Scan for the cell matching the given text and deliver its [X, Y] coordinate at center. 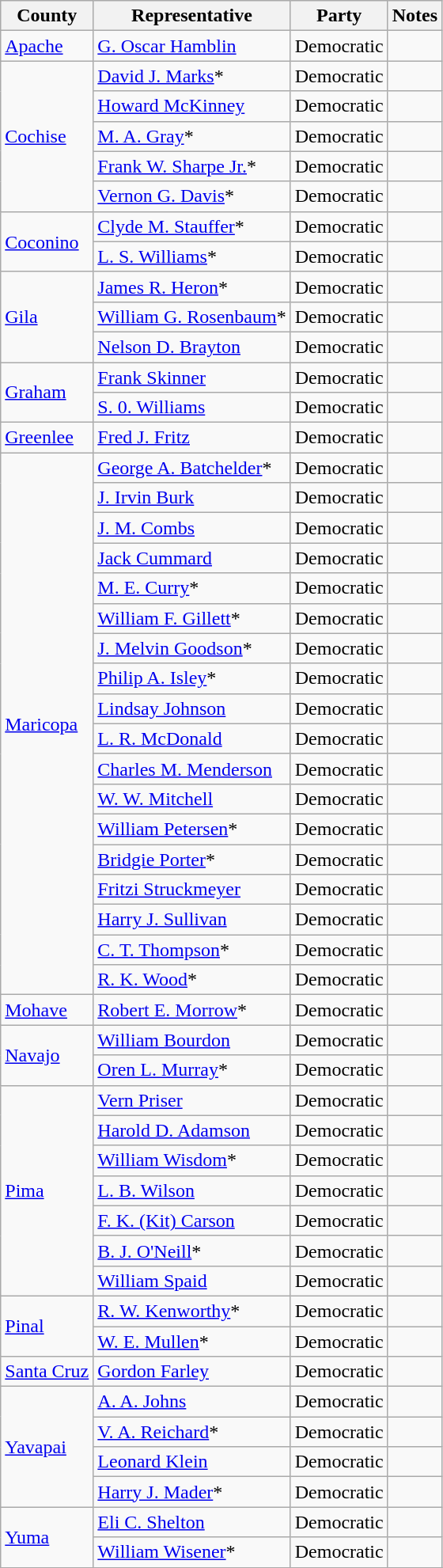
Yavapai [47, 1447]
William Wisener* [191, 1552]
L. S. Williams* [191, 256]
Coconino [47, 241]
Jack Cummard [191, 558]
County [47, 16]
V. A. Reichard* [191, 1432]
L. B. Wilson [191, 1190]
William Bourdon [191, 1040]
W. E. Mullen* [191, 1342]
Clyde M. Stauffer* [191, 226]
S. 0. Williams [191, 408]
Pinal [47, 1326]
David J. Marks* [191, 76]
F. K. (Kit) Carson [191, 1221]
Bridgie Porter* [191, 859]
R. W. Kenworthy* [191, 1311]
Representative [191, 16]
J. Irvin Burk [191, 498]
Robert E. Morrow* [191, 1010]
Frank Skinner [191, 378]
Party [339, 16]
Yuma [47, 1537]
A. A. Johns [191, 1402]
William G. Rosenbaum* [191, 317]
Eli C. Shelton [191, 1522]
Maricopa [47, 723]
Philip A. Isley* [191, 678]
Leonard Klein [191, 1462]
James R. Heron* [191, 287]
Charles M. Menderson [191, 769]
Nelson D. Brayton [191, 347]
George A. Batchelder* [191, 468]
Mohave [47, 1010]
William Wisdom* [191, 1160]
Howard McKinney [191, 106]
Vernon G. Davis* [191, 196]
B. J. O'Neill* [191, 1251]
M. A. Gray* [191, 136]
Fred J. Fritz [191, 438]
Lindsay Johnson [191, 708]
Vern Priser [191, 1100]
Harold D. Adamson [191, 1130]
J. M. Combs [191, 528]
J. Melvin Goodson* [191, 648]
W. W. Mitchell [191, 799]
Navajo [47, 1055]
Notes [415, 16]
Gila [47, 317]
Harry J. Mader* [191, 1492]
William Petersen* [191, 829]
Fritzi Struckmeyer [191, 890]
Harry J. Sullivan [191, 920]
L. R. McDonald [191, 738]
R. K. Wood* [191, 980]
G. Oscar Hamblin [191, 46]
Cochise [47, 136]
Santa Cruz [47, 1372]
William Spaid [191, 1281]
Greenlee [47, 438]
C. T. Thompson* [191, 950]
M. E. Curry* [191, 588]
Pima [47, 1190]
William F. Gillett* [191, 618]
Apache [47, 46]
Graham [47, 393]
Frank W. Sharpe Jr.* [191, 166]
Oren L. Murray* [191, 1070]
Gordon Farley [191, 1372]
